Search for the cell housing the specified text and yield its (x, y) center coordinate. 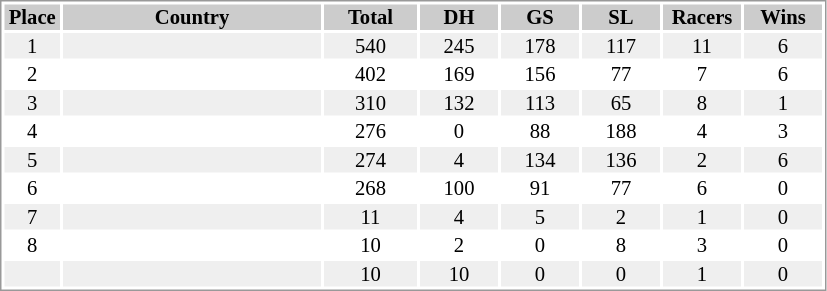
156 (540, 75)
113 (540, 103)
65 (621, 103)
SL (621, 17)
310 (370, 103)
100 (459, 189)
169 (459, 75)
Wins (783, 17)
188 (621, 131)
274 (370, 160)
Place (32, 17)
178 (540, 46)
245 (459, 46)
117 (621, 46)
136 (621, 160)
GS (540, 17)
132 (459, 103)
88 (540, 131)
268 (370, 189)
DH (459, 17)
134 (540, 160)
Racers (702, 17)
Country (192, 17)
91 (540, 189)
Total (370, 17)
276 (370, 131)
540 (370, 46)
402 (370, 75)
